Search for the cell housing the specified text and yield its [X, Y] center coordinate. 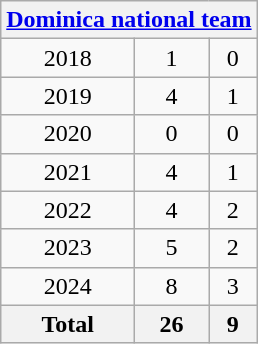
2024 [68, 286]
2018 [68, 58]
2021 [68, 172]
9 [232, 324]
3 [232, 286]
26 [172, 324]
Dominica national team [129, 20]
2022 [68, 210]
2020 [68, 134]
Total [68, 324]
2023 [68, 248]
5 [172, 248]
8 [172, 286]
2019 [68, 96]
